Locate the cell with the specified text and output its (x, y) center coordinate. 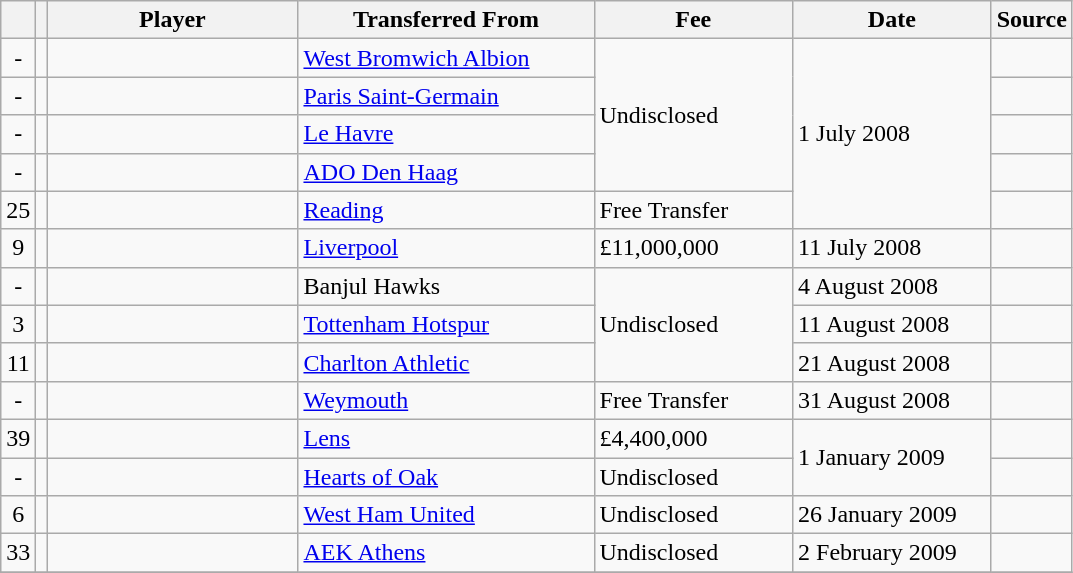
2 February 2009 (892, 553)
Hearts of Oak (446, 477)
Reading (446, 210)
31 August 2008 (892, 400)
Le Havre (446, 134)
39 (18, 438)
Banjul Hawks (446, 286)
West Bromwich Albion (446, 58)
West Ham United (446, 515)
1 January 2009 (892, 457)
Paris Saint-Germain (446, 96)
AEK Athens (446, 553)
Tottenham Hotspur (446, 324)
33 (18, 553)
£4,400,000 (694, 438)
Fee (694, 20)
£11,000,000 (694, 248)
Liverpool (446, 248)
9 (18, 248)
25 (18, 210)
21 August 2008 (892, 362)
11 (18, 362)
6 (18, 515)
11 July 2008 (892, 248)
4 August 2008 (892, 286)
Weymouth (446, 400)
Date (892, 20)
ADO Den Haag (446, 172)
Transferred From (446, 20)
1 July 2008 (892, 134)
Player (172, 20)
3 (18, 324)
Lens (446, 438)
11 August 2008 (892, 324)
Source (1032, 20)
Charlton Athletic (446, 362)
26 January 2009 (892, 515)
